Detect which cell encompasses the target text, then output its (x, y) center coordinate. 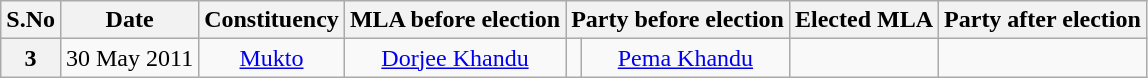
Party before election (678, 20)
Pema Khandu (685, 58)
S.No (31, 20)
Date (129, 20)
MLA before election (454, 20)
Mukto (272, 58)
Elected MLA (864, 20)
Dorjee Khandu (454, 58)
3 (31, 58)
Constituency (272, 20)
30 May 2011 (129, 58)
Party after election (1043, 20)
